Output the [x, y] coordinate of the center of the cell containing the given text.  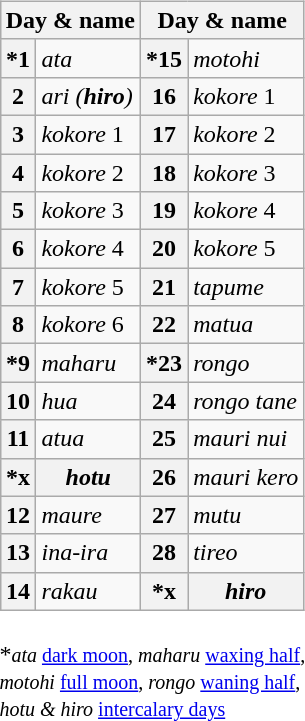
rongo [246, 363]
*9 [18, 363]
maure [88, 515]
mauri kero [246, 477]
6 [18, 249]
22 [164, 325]
18 [164, 173]
hotu [88, 477]
24 [164, 401]
17 [164, 134]
13 [18, 553]
*15 [164, 58]
mutu [246, 515]
hua [88, 401]
hiro [246, 591]
maharu [88, 363]
21 [164, 287]
tireo [246, 553]
4 [18, 173]
26 [164, 477]
2 [18, 96]
20 [164, 249]
ari (hiro) [88, 96]
27 [164, 515]
*1 [18, 58]
7 [18, 287]
5 [18, 211]
8 [18, 325]
3 [18, 134]
rakau [88, 591]
25 [164, 439]
11 [18, 439]
rongo tane [246, 401]
atua [88, 439]
*23 [164, 363]
matua [246, 325]
10 [18, 401]
ina-ira [88, 553]
12 [18, 515]
motohi [246, 58]
kokore 6 [88, 325]
mauri nui [246, 439]
28 [164, 553]
14 [18, 591]
16 [164, 96]
ata [88, 58]
19 [164, 211]
tapume [246, 287]
